For the text-containing cell, return its midpoint in (X, Y) coordinate format. 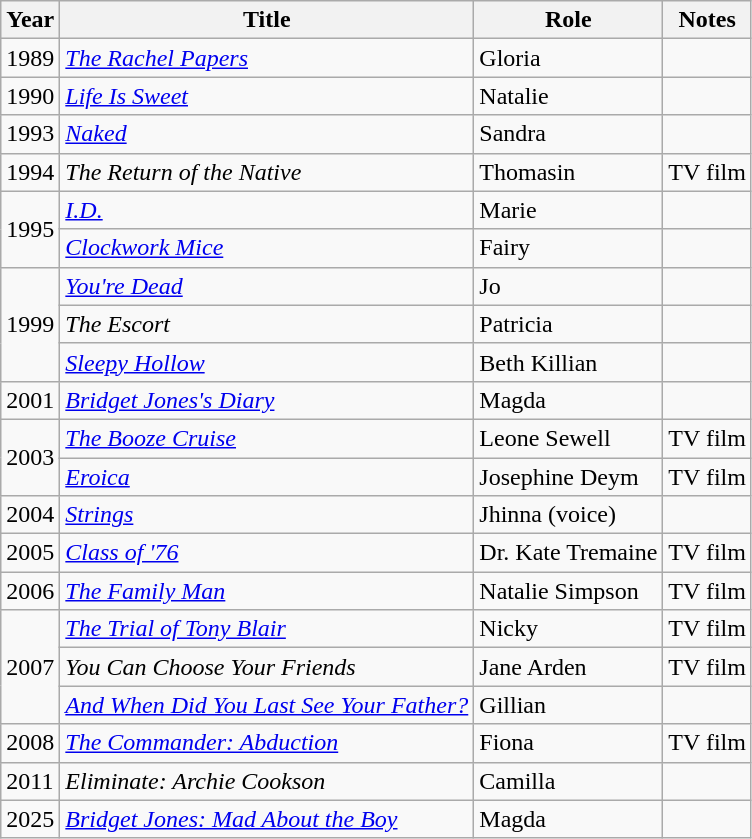
Camilla (568, 781)
2006 (30, 591)
You Can Choose Your Friends (267, 667)
1990 (30, 96)
Beth Killian (568, 362)
Sandra (568, 134)
Eroica (267, 477)
I.D. (267, 210)
1994 (30, 172)
2004 (30, 515)
The Commander: Abduction (267, 743)
Title (267, 20)
Naked (267, 134)
The Rachel Papers (267, 58)
And When Did You Last See Your Father? (267, 705)
Jhinna (voice) (568, 515)
Leone Sewell (568, 438)
Clockwork Mice (267, 248)
The Booze Cruise (267, 438)
Class of '76 (267, 553)
Josephine Deym (568, 477)
Natalie (568, 96)
Fairy (568, 248)
Patricia (568, 324)
Nicky (568, 629)
The Return of the Native (267, 172)
2003 (30, 457)
Gillian (568, 705)
Dr. Kate Tremaine (568, 553)
Notes (708, 20)
2025 (30, 819)
2008 (30, 743)
Strings (267, 515)
Bridget Jones's Diary (267, 400)
The Escort (267, 324)
Natalie Simpson (568, 591)
Gloria (568, 58)
Marie (568, 210)
Fiona (568, 743)
2007 (30, 667)
1989 (30, 58)
Role (568, 20)
Bridget Jones: Mad About the Boy (267, 819)
1993 (30, 134)
Sleepy Hollow (267, 362)
Thomasin (568, 172)
2011 (30, 781)
Jo (568, 286)
1995 (30, 229)
The Trial of Tony Blair (267, 629)
Eliminate: Archie Cookson (267, 781)
1999 (30, 324)
2001 (30, 400)
Year (30, 20)
2005 (30, 553)
The Family Man (267, 591)
Jane Arden (568, 667)
Life Is Sweet (267, 96)
You're Dead (267, 286)
